Scan for the cell matching the given text and deliver its [x, y] coordinate at center. 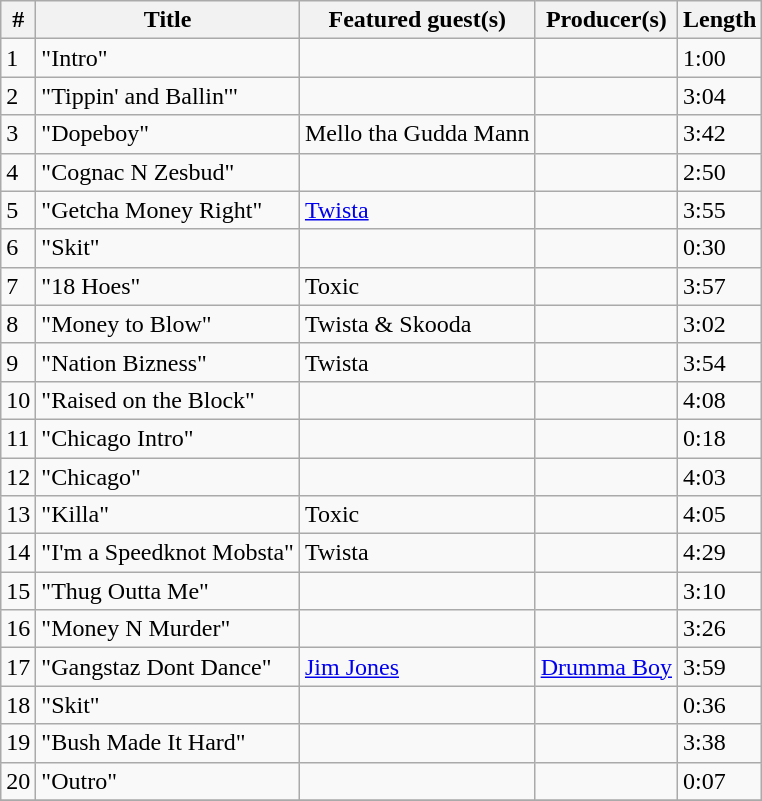
17 [18, 667]
20 [18, 781]
2:50 [720, 172]
1:00 [720, 58]
9 [18, 362]
3:59 [720, 667]
0:07 [720, 781]
"Money N Murder" [168, 629]
3:04 [720, 96]
"Raised on the Block" [168, 400]
13 [18, 515]
"18 Hoes" [168, 286]
"Gangstaz Dont Dance" [168, 667]
"Tippin' and Ballin'" [168, 96]
3:26 [720, 629]
1 [18, 58]
4:03 [720, 477]
4:29 [720, 553]
0:36 [720, 705]
3:38 [720, 743]
7 [18, 286]
Twista & Skooda [417, 324]
"I'm a Speedknot Mobsta" [168, 553]
"Intro" [168, 58]
12 [18, 477]
18 [18, 705]
8 [18, 324]
14 [18, 553]
"Dopeboy" [168, 134]
15 [18, 591]
3:42 [720, 134]
0:18 [720, 438]
10 [18, 400]
3:55 [720, 210]
Producer(s) [606, 20]
"Money to Blow" [168, 324]
"Getcha Money Right" [168, 210]
"Bush Made It Hard" [168, 743]
3:54 [720, 362]
0:30 [720, 248]
"Nation Bizness" [168, 362]
Title [168, 20]
11 [18, 438]
Length [720, 20]
2 [18, 96]
"Outro" [168, 781]
Featured guest(s) [417, 20]
19 [18, 743]
3 [18, 134]
3:02 [720, 324]
4 [18, 172]
3:57 [720, 286]
4:08 [720, 400]
"Cognac N Zesbud" [168, 172]
Drumma Boy [606, 667]
# [18, 20]
6 [18, 248]
"Killa" [168, 515]
3:10 [720, 591]
"Chicago Intro" [168, 438]
"Chicago" [168, 477]
5 [18, 210]
"Thug Outta Me" [168, 591]
16 [18, 629]
Jim Jones [417, 667]
Mello tha Gudda Mann [417, 134]
4:05 [720, 515]
